Provide the (x, y) coordinate of the cell's center where the given text is located.  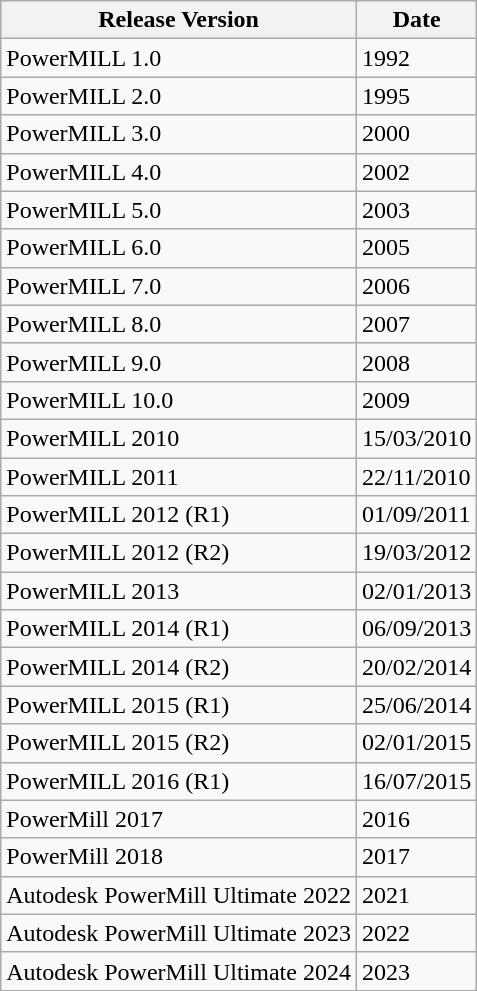
PowerMill 2017 (179, 819)
2003 (416, 210)
01/09/2011 (416, 515)
2007 (416, 324)
PowerMILL 3.0 (179, 134)
PowerMILL 2016 (R1) (179, 781)
2022 (416, 933)
PowerMILL 2014 (R2) (179, 667)
1992 (416, 58)
PowerMILL 7.0 (179, 286)
2000 (416, 134)
2006 (416, 286)
2017 (416, 857)
Autodesk PowerMill Ultimate 2024 (179, 971)
PowerMILL 2014 (R1) (179, 629)
19/03/2012 (416, 553)
25/06/2014 (416, 705)
PowerMILL 2012 (R1) (179, 515)
PowerMILL 2015 (R2) (179, 743)
PowerMILL 4.0 (179, 172)
PowerMill 2018 (179, 857)
02/01/2013 (416, 591)
2008 (416, 362)
06/09/2013 (416, 629)
Autodesk PowerMill Ultimate 2023 (179, 933)
Date (416, 20)
PowerMILL 1.0 (179, 58)
20/02/2014 (416, 667)
Autodesk PowerMill Ultimate 2022 (179, 895)
2005 (416, 248)
02/01/2015 (416, 743)
2016 (416, 819)
2002 (416, 172)
PowerMILL 2011 (179, 477)
2023 (416, 971)
PowerMILL 5.0 (179, 210)
PowerMILL 8.0 (179, 324)
1995 (416, 96)
22/11/2010 (416, 477)
2009 (416, 400)
PowerMILL 10.0 (179, 400)
16/07/2015 (416, 781)
PowerMILL 9.0 (179, 362)
15/03/2010 (416, 438)
PowerMILL 6.0 (179, 248)
PowerMILL 2012 (R2) (179, 553)
PowerMILL 2.0 (179, 96)
PowerMILL 2010 (179, 438)
PowerMILL 2013 (179, 591)
Release Version (179, 20)
2021 (416, 895)
PowerMILL 2015 (R1) (179, 705)
